For the text-containing cell, return its midpoint in (X, Y) coordinate format. 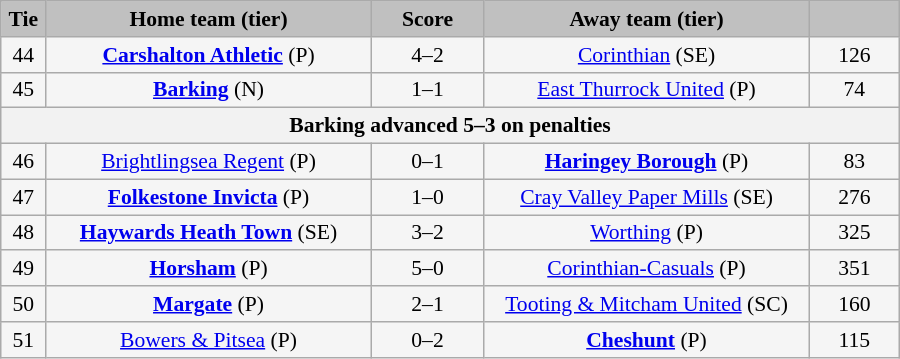
46 (24, 162)
Away team (tier) (647, 19)
3–2 (427, 233)
Corinthian-Casuals (P) (647, 269)
115 (854, 340)
Tie (24, 19)
126 (854, 55)
Margate (P) (209, 304)
74 (854, 90)
Haywards Heath Town (SE) (209, 233)
East Thurrock United (P) (647, 90)
Score (427, 19)
1–1 (427, 90)
325 (854, 233)
351 (854, 269)
Haringey Borough (P) (647, 162)
51 (24, 340)
44 (24, 55)
4–2 (427, 55)
Home team (tier) (209, 19)
45 (24, 90)
Cheshunt (P) (647, 340)
1–0 (427, 197)
Cray Valley Paper Mills (SE) (647, 197)
2–1 (427, 304)
Worthing (P) (647, 233)
160 (854, 304)
276 (854, 197)
Barking advanced 5–3 on penalties (450, 126)
47 (24, 197)
Carshalton Athletic (P) (209, 55)
Bowers & Pitsea (P) (209, 340)
Barking (N) (209, 90)
48 (24, 233)
Corinthian (SE) (647, 55)
0–1 (427, 162)
50 (24, 304)
Tooting & Mitcham United (SC) (647, 304)
49 (24, 269)
83 (854, 162)
Brightlingsea Regent (P) (209, 162)
Horsham (P) (209, 269)
5–0 (427, 269)
0–2 (427, 340)
Folkestone Invicta (P) (209, 197)
